Search for the cell housing the specified text and yield its (x, y) center coordinate. 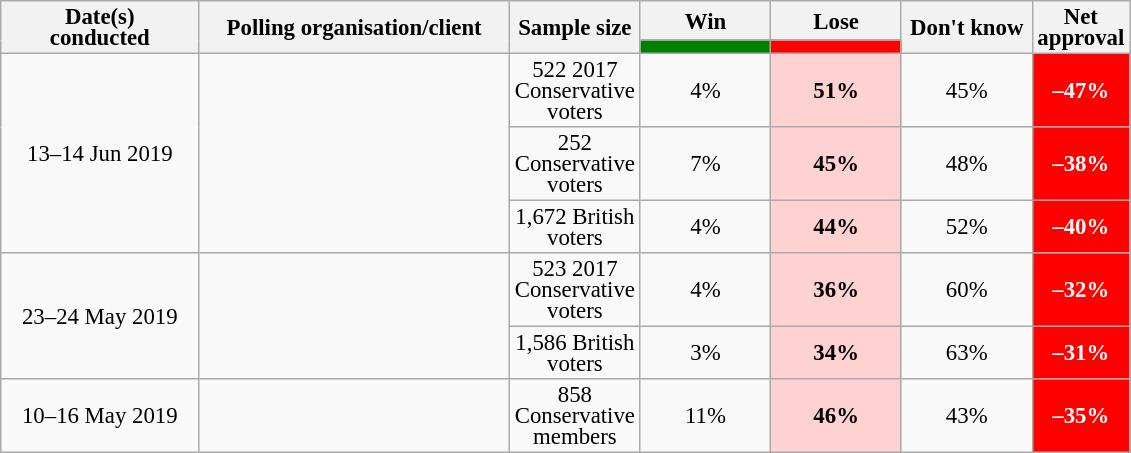
1,586 British voters (574, 354)
23–24 May 2019 (100, 316)
60% (966, 290)
523 2017 Conservative voters (574, 290)
7% (706, 164)
51% (836, 91)
–31% (1081, 354)
522 2017 Conservative voters (574, 91)
13–14 Jun 2019 (100, 154)
Date(s)conducted (100, 28)
Win (706, 20)
–32% (1081, 290)
–47% (1081, 91)
Don't know (966, 28)
36% (836, 290)
52% (966, 228)
48% (966, 164)
–40% (1081, 228)
3% (706, 354)
–38% (1081, 164)
63% (966, 354)
Lose (836, 20)
Polling organisation/client (354, 28)
44% (836, 228)
34% (836, 354)
1,672 British voters (574, 228)
Net approval (1081, 28)
Sample size (574, 28)
252 Conservative voters (574, 164)
